For the text-containing cell, return its midpoint in [X, Y] coordinate format. 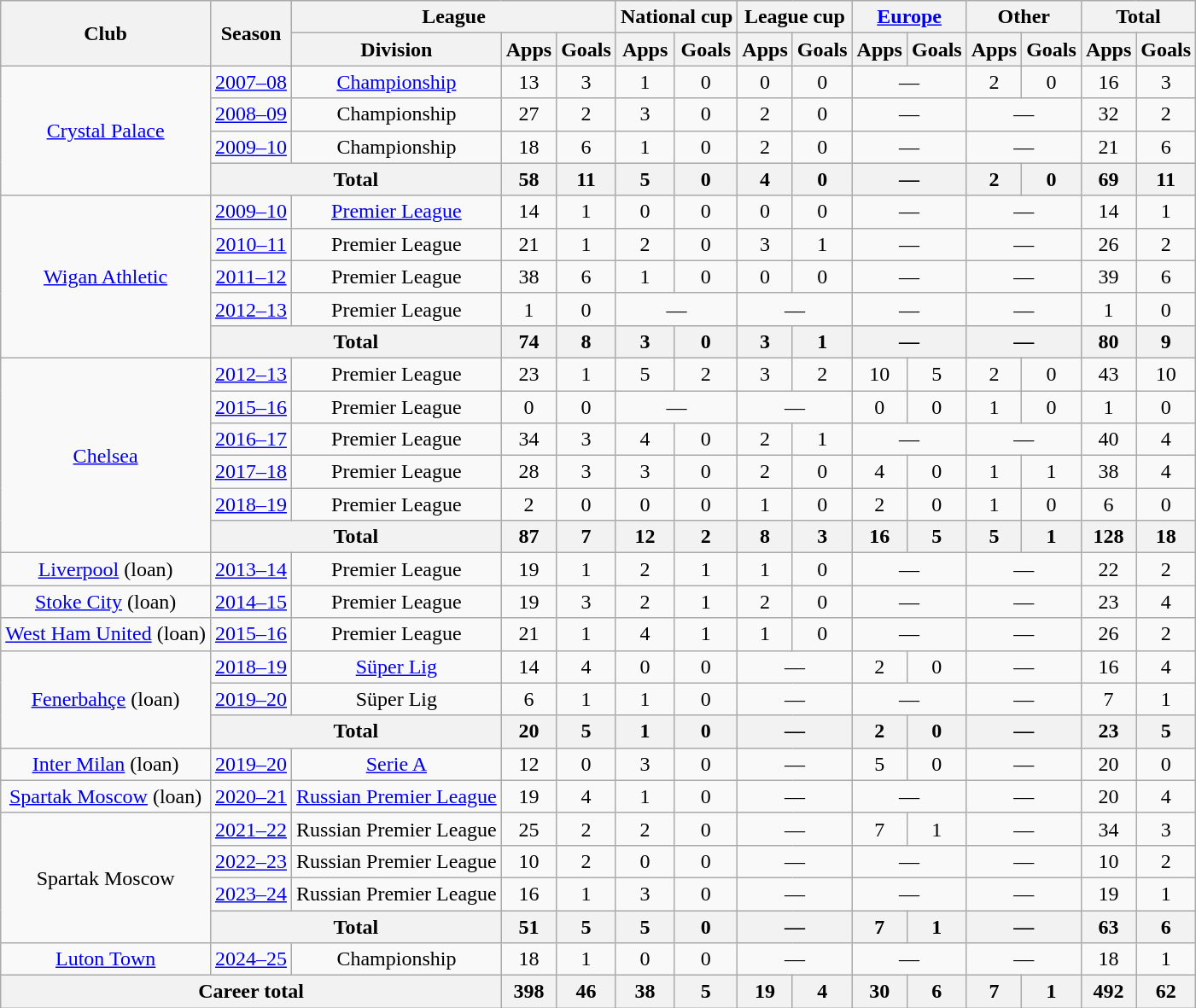
Chelsea [106, 455]
74 [528, 341]
2023–24 [251, 894]
13 [528, 82]
Wigan Athletic [106, 277]
62 [1166, 992]
80 [1108, 341]
2013–14 [251, 569]
Luton Town [106, 959]
39 [1108, 277]
63 [1108, 926]
30 [879, 992]
22 [1108, 569]
58 [528, 179]
25 [528, 829]
2016–17 [251, 440]
Fenerbahçe (loan) [106, 699]
Club [106, 33]
9 [1166, 341]
43 [1108, 374]
Crystal Palace [106, 131]
League [454, 17]
2008–09 [251, 114]
League cup [795, 17]
492 [1108, 992]
Other [1024, 17]
Liverpool (loan) [106, 569]
Spartak Moscow [106, 877]
2010–11 [251, 244]
46 [586, 992]
Division [397, 50]
2022–23 [251, 861]
2011–12 [251, 277]
Spartak Moscow (loan) [106, 796]
128 [1108, 537]
69 [1108, 179]
Career total [251, 992]
National cup [676, 17]
Season [251, 33]
2017–18 [251, 472]
2021–22 [251, 829]
87 [528, 537]
West Ham United (loan) [106, 634]
28 [528, 472]
32 [1108, 114]
40 [1108, 440]
Europe [909, 17]
27 [528, 114]
2007–08 [251, 82]
2020–21 [251, 796]
398 [528, 992]
Serie A [397, 764]
Stoke City (loan) [106, 602]
51 [528, 926]
2024–25 [251, 959]
2014–15 [251, 602]
Inter Milan (loan) [106, 764]
